For the text-containing cell, return its midpoint in (X, Y) coordinate format. 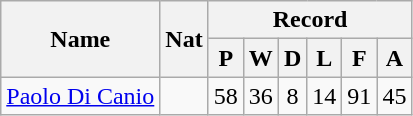
Paolo Di Canio (80, 96)
91 (360, 96)
Record (310, 20)
8 (292, 96)
W (260, 58)
A (394, 58)
Nat (184, 39)
D (292, 58)
P (226, 58)
58 (226, 96)
45 (394, 96)
F (360, 58)
14 (324, 96)
L (324, 58)
Name (80, 39)
36 (260, 96)
